Extract the (x, y) coordinate from the center of the cell holding the provided text.  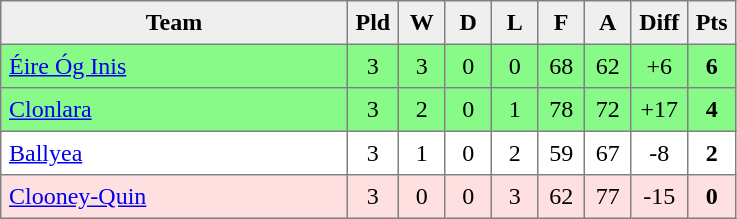
4 (711, 110)
6 (711, 66)
-15 (659, 197)
Diff (659, 23)
D (468, 23)
Éire Óg Inis (174, 66)
Clooney-Quin (174, 197)
59 (561, 153)
Pld (372, 23)
W (421, 23)
72 (607, 110)
F (561, 23)
78 (561, 110)
Team (174, 23)
+17 (659, 110)
-8 (659, 153)
67 (607, 153)
68 (561, 66)
L (514, 23)
Clonlara (174, 110)
+6 (659, 66)
A (607, 23)
Pts (711, 23)
77 (607, 197)
Ballyea (174, 153)
